Scan for the cell matching the given text and deliver its (X, Y) coordinate at center. 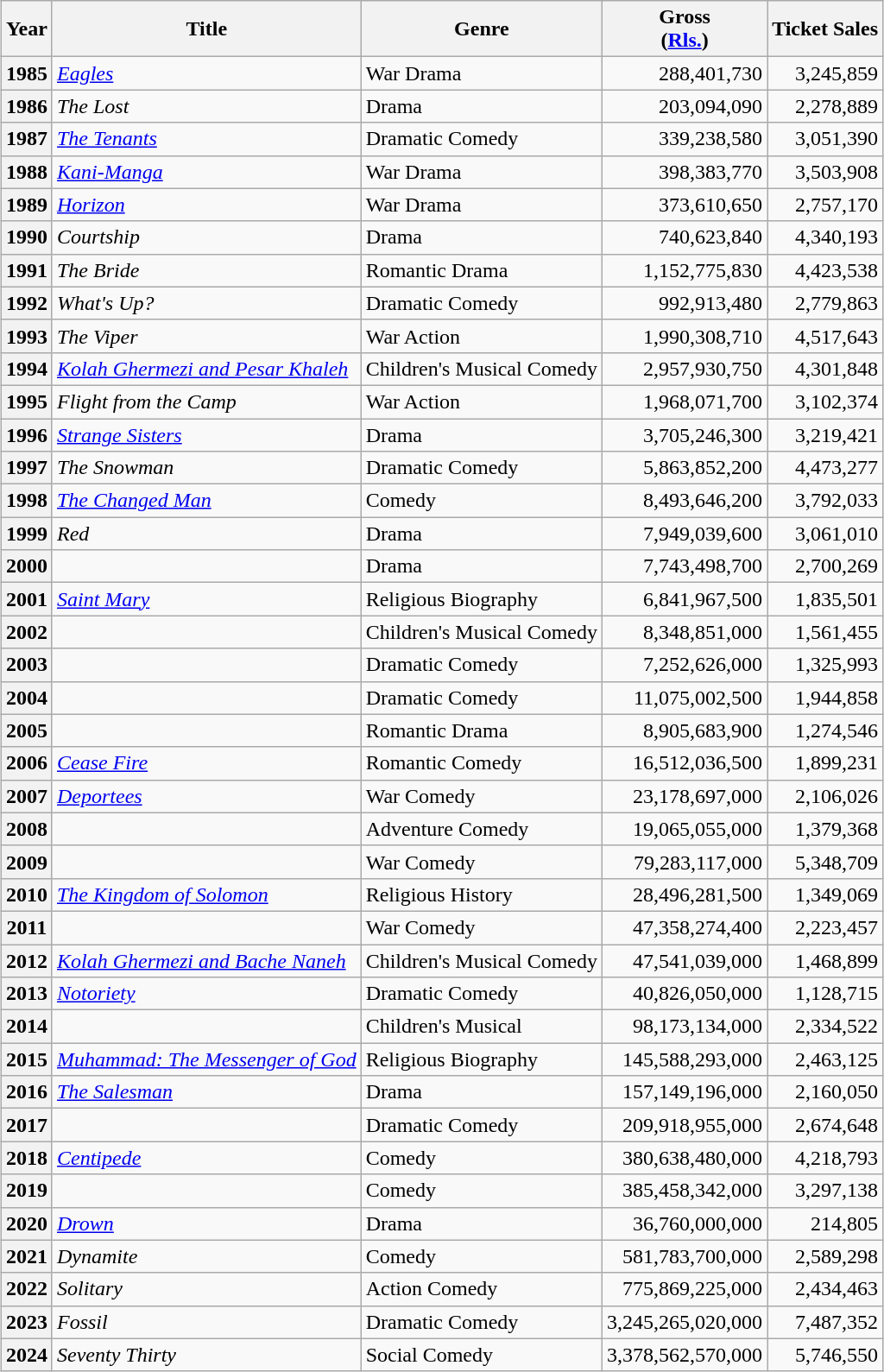
19,065,055,000 (685, 829)
1998 (26, 501)
2019 (26, 1191)
1,325,993 (825, 665)
Drown (206, 1223)
Gross(Rls.) (685, 29)
2020 (26, 1223)
2001 (26, 599)
Horizon (206, 205)
Social Comedy (482, 1355)
Kolah Ghermezi and Pesar Khaleh (206, 369)
2021 (26, 1256)
1992 (26, 303)
1,349,069 (825, 895)
209,918,955,000 (685, 1125)
3,219,421 (825, 434)
Eagles (206, 73)
3,792,033 (825, 501)
1997 (26, 468)
775,869,225,000 (685, 1289)
2,674,648 (825, 1125)
2,779,863 (825, 303)
288,401,730 (685, 73)
2002 (26, 632)
1,835,501 (825, 599)
380,638,480,000 (685, 1158)
2,334,522 (825, 1027)
992,913,480 (685, 303)
1999 (26, 534)
5,863,852,200 (685, 468)
2,589,298 (825, 1256)
Kolah Ghermezi and Bache Naneh (206, 961)
4,473,277 (825, 468)
Strange Sisters (206, 434)
Deportees (206, 796)
3,102,374 (825, 401)
1993 (26, 336)
The Lost (206, 106)
214,805 (825, 1223)
1995 (26, 401)
2012 (26, 961)
Title (206, 29)
The Bride (206, 270)
16,512,036,500 (685, 763)
581,783,700,000 (685, 1256)
1990 (26, 237)
1986 (26, 106)
Dynamite (206, 1256)
8,905,683,900 (685, 730)
2000 (26, 566)
Genre (482, 29)
3,297,138 (825, 1191)
The Changed Man (206, 501)
Ticket Sales (825, 29)
1987 (26, 139)
4,301,848 (825, 369)
3,245,265,020,000 (685, 1322)
1,944,858 (825, 698)
Fossil (206, 1322)
2,160,050 (825, 1092)
Religious History (482, 895)
203,094,090 (685, 106)
2023 (26, 1322)
Red (206, 534)
2013 (26, 994)
1,468,899 (825, 961)
398,383,770 (685, 172)
157,149,196,000 (685, 1092)
1996 (26, 434)
2015 (26, 1059)
Muhammad: The Messenger of God (206, 1059)
79,283,117,000 (685, 862)
7,487,352 (825, 1322)
47,541,039,000 (685, 961)
Adventure Comedy (482, 829)
4,517,643 (825, 336)
1,128,715 (825, 994)
Courtship (206, 237)
11,075,002,500 (685, 698)
1994 (26, 369)
3,245,859 (825, 73)
373,610,650 (685, 205)
3,705,246,300 (685, 434)
The Salesman (206, 1092)
2,223,457 (825, 927)
3,378,562,570,000 (685, 1355)
2010 (26, 895)
2,700,269 (825, 566)
145,588,293,000 (685, 1059)
2005 (26, 730)
3,503,908 (825, 172)
98,173,134,000 (685, 1027)
2,434,463 (825, 1289)
Kani-Manga (206, 172)
2011 (26, 927)
4,218,793 (825, 1158)
1,990,308,710 (685, 336)
2,757,170 (825, 205)
23,178,697,000 (685, 796)
Notoriety (206, 994)
339,238,580 (685, 139)
1,968,071,700 (685, 401)
1,274,546 (825, 730)
3,061,010 (825, 534)
1985 (26, 73)
2,106,026 (825, 796)
2006 (26, 763)
The Viper (206, 336)
Seventy Thirty (206, 1355)
2,278,889 (825, 106)
3,051,390 (825, 139)
47,358,274,400 (685, 927)
4,340,193 (825, 237)
2018 (26, 1158)
1989 (26, 205)
2,463,125 (825, 1059)
40,826,050,000 (685, 994)
2017 (26, 1125)
Solitary (206, 1289)
2007 (26, 796)
2008 (26, 829)
5,746,550 (825, 1355)
4,423,538 (825, 270)
2024 (26, 1355)
7,743,498,700 (685, 566)
5,348,709 (825, 862)
Action Comedy (482, 1289)
Romantic Comedy (482, 763)
2003 (26, 665)
Saint Mary (206, 599)
2022 (26, 1289)
Year (26, 29)
1,899,231 (825, 763)
2004 (26, 698)
1991 (26, 270)
Flight from the Camp (206, 401)
Centipede (206, 1158)
1,152,775,830 (685, 270)
6,841,967,500 (685, 599)
36,760,000,000 (685, 1223)
8,348,851,000 (685, 632)
740,623,840 (685, 237)
Cease Fire (206, 763)
1988 (26, 172)
8,493,646,200 (685, 501)
2014 (26, 1027)
The Tenants (206, 139)
2,957,930,750 (685, 369)
1,561,455 (825, 632)
1,379,368 (825, 829)
2016 (26, 1092)
The Snowman (206, 468)
2009 (26, 862)
28,496,281,500 (685, 895)
7,252,626,000 (685, 665)
Children's Musical (482, 1027)
385,458,342,000 (685, 1191)
The Kingdom of Solomon (206, 895)
7,949,039,600 (685, 534)
What's Up? (206, 303)
